Determine the (X, Y) coordinate at the center of the cell enclosing the given text.  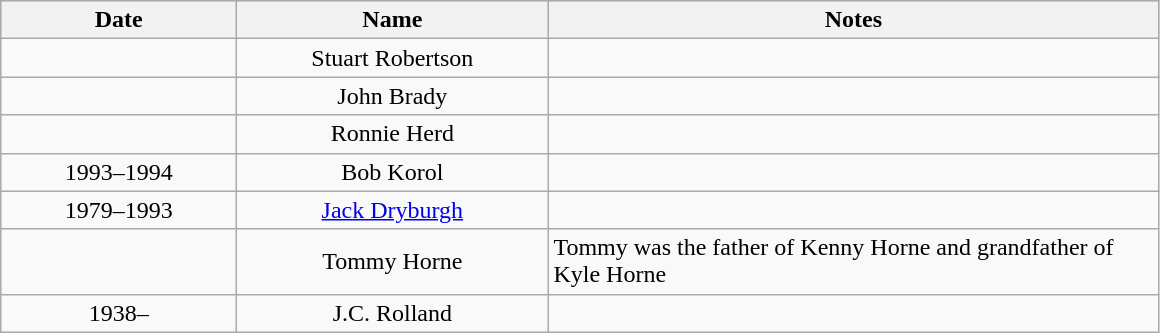
Name (392, 20)
1979–1993 (119, 210)
Tommy Horne (392, 262)
Jack Dryburgh (392, 210)
Stuart Robertson (392, 58)
Notes (854, 20)
1938– (119, 313)
Tommy was the father of Kenny Horne and grandfather of Kyle Horne (854, 262)
J.C. Rolland (392, 313)
John Brady (392, 96)
Bob Korol (392, 172)
1993–1994 (119, 172)
Date (119, 20)
Ronnie Herd (392, 134)
